Find where the given text appears and provide that cell's center as (x, y) coordinate. 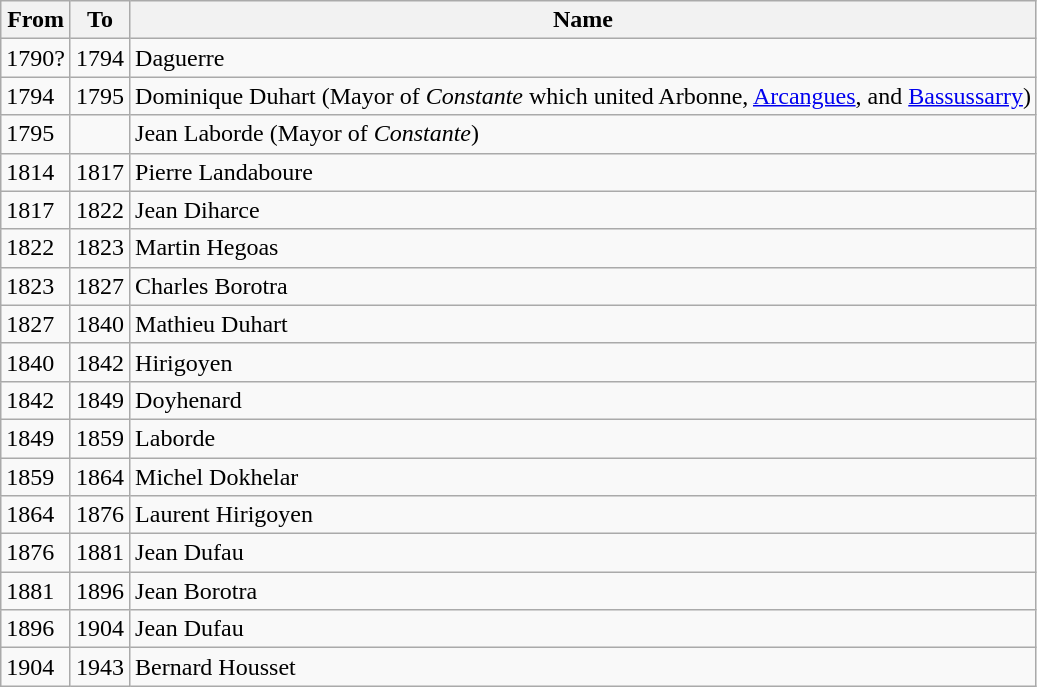
Michel Dokhelar (584, 477)
Jean Laborde (Mayor of Constante) (584, 134)
1814 (36, 172)
Name (584, 20)
Jean Borotra (584, 591)
Laborde (584, 438)
Doyhenard (584, 400)
Daguerre (584, 58)
Mathieu Duhart (584, 324)
Martin Hegoas (584, 248)
Hirigoyen (584, 362)
To (100, 20)
Jean Diharce (584, 210)
Bernard Housset (584, 667)
1943 (100, 667)
Laurent Hirigoyen (584, 515)
From (36, 20)
Dominique Duhart (Mayor of Constante which united Arbonne, Arcangues, and Bassussarry) (584, 96)
1790? (36, 58)
Charles Borotra (584, 286)
Pierre Landaboure (584, 172)
